Extract the (X, Y) coordinate from the center of the cell holding the provided text.  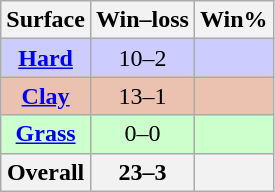
Grass (46, 134)
Overall (46, 172)
Clay (46, 96)
Win–loss (142, 20)
Surface (46, 20)
13–1 (142, 96)
10–2 (142, 58)
Hard (46, 58)
23–3 (142, 172)
0–0 (142, 134)
Win% (234, 20)
